Determine the (X, Y) coordinate at the center of the cell enclosing the given text.  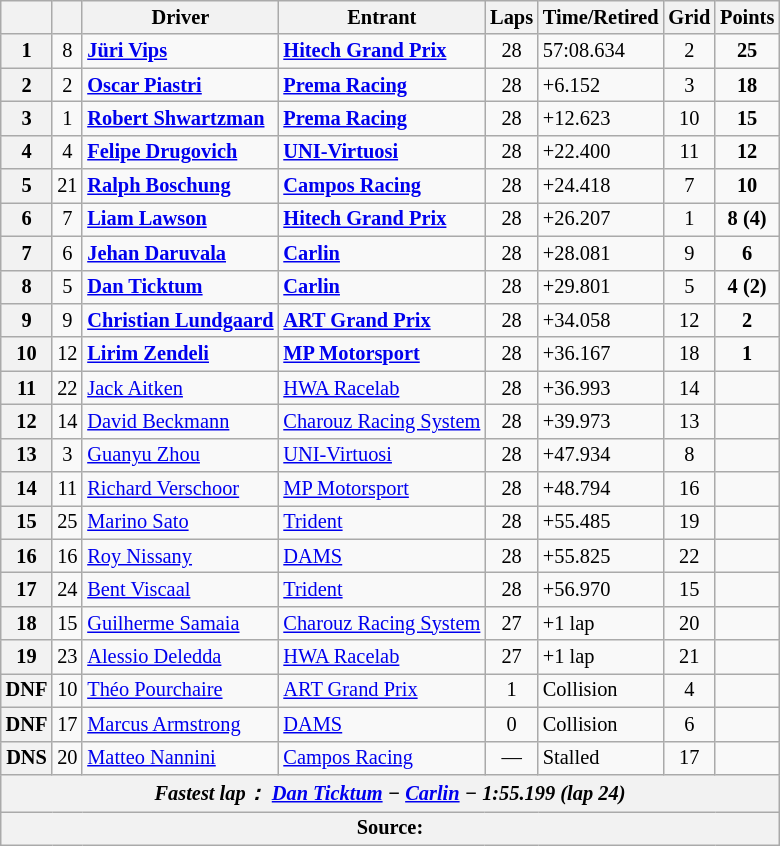
Source: (390, 828)
Ralph Boschung (180, 186)
Bent Viscaal (180, 589)
Points (747, 17)
Marcus Armstrong (180, 724)
23 (67, 657)
+36.993 (601, 388)
+29.801 (601, 287)
+56.970 (601, 589)
Robert Shwartzman (180, 118)
Guilherme Samaia (180, 623)
Alessio Deledda (180, 657)
Jehan Daruvala (180, 253)
+48.794 (601, 489)
Felipe Drugovich (180, 152)
8 (4) (747, 219)
Laps (512, 17)
Stalled (601, 758)
+24.418 (601, 186)
Christian Lundgaard (180, 320)
Jüri Vips (180, 51)
57:08.634 (601, 51)
+55.485 (601, 522)
— (512, 758)
+34.058 (601, 320)
+26.207 (601, 219)
Driver (180, 17)
+6.152 (601, 85)
Dan Ticktum (180, 287)
Grid (690, 17)
+39.973 (601, 421)
Jack Aitken (180, 388)
0 (512, 724)
David Beckmann (180, 421)
Liam Lawson (180, 219)
Fastest lap： Dan Ticktum − Carlin − 1:55.199 (lap 24) (390, 792)
Oscar Piastri (180, 85)
+12.623 (601, 118)
DNS (27, 758)
Théo Pourchaire (180, 690)
+47.934 (601, 455)
Matteo Nannini (180, 758)
+22.400 (601, 152)
+36.167 (601, 354)
Entrant (382, 17)
24 (67, 589)
Lirim Zendeli (180, 354)
+55.825 (601, 556)
4 (2) (747, 287)
+28.081 (601, 253)
Guanyu Zhou (180, 455)
Richard Verschoor (180, 489)
Roy Nissany (180, 556)
Time/Retired (601, 17)
Marino Sato (180, 522)
